Return (X, Y) of the center of cell containing provided text 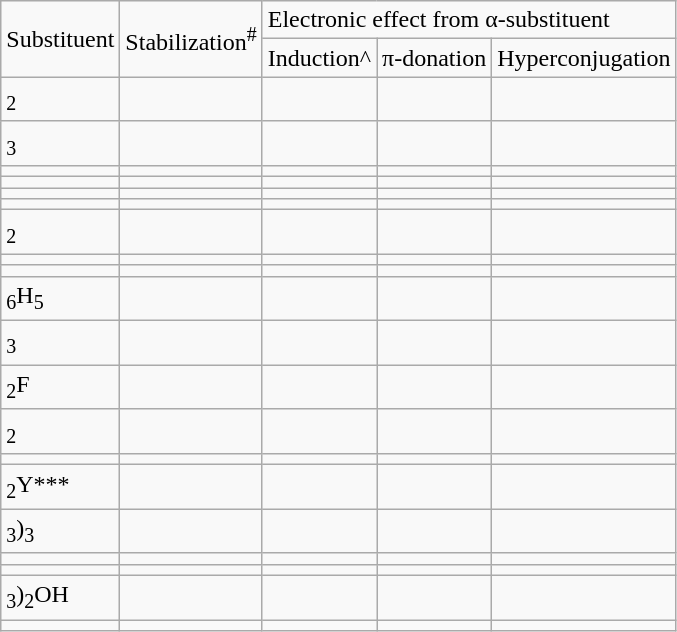
2F (60, 387)
Electronic effect from α-substituent (469, 20)
3)3 (60, 531)
Stabilization# (191, 39)
π-donation (434, 58)
6H5 (60, 298)
2Y*** (60, 487)
3)2OH (60, 598)
Substituent (60, 39)
Induction^ (319, 58)
Hyperconjugation (584, 58)
